Output the [X, Y] coordinate of the center of the cell containing the given text.  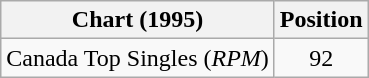
Canada Top Singles (RPM) [138, 58]
92 [321, 58]
Chart (1995) [138, 20]
Position [321, 20]
